Detect which cell encompasses the target text, then output its (x, y) center coordinate. 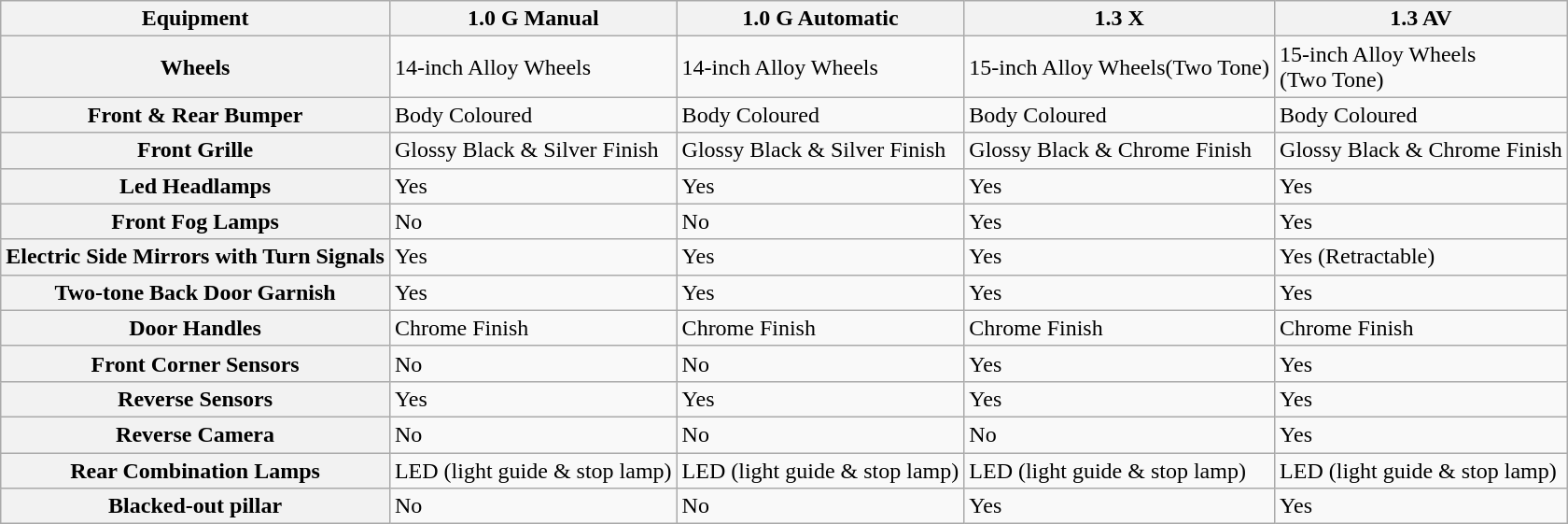
Yes (Retractable) (1421, 257)
Electric Side Mirrors with Turn Signals (196, 257)
Front Fog Lamps (196, 221)
Door Handles (196, 328)
Equipment (196, 19)
Led Headlamps (196, 186)
Reverse Sensors (196, 399)
Front Corner Sensors (196, 363)
Rear Combination Lamps (196, 470)
Blacked-out pillar (196, 506)
1.0 G Automatic (820, 19)
Front & Rear Bumper (196, 115)
Reverse Camera (196, 434)
1.3 AV (1421, 19)
1.3 X (1120, 19)
Two-tone Back Door Garnish (196, 292)
Front Grille (196, 150)
1.0 G Manual (533, 19)
Wheels (196, 67)
